Locate the cell with the specified text and output its [x, y] center coordinate. 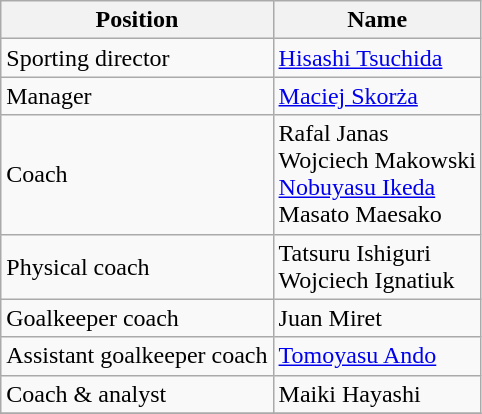
Goalkeeper coach [137, 318]
Maiki Hayashi [377, 394]
Hisashi Tsuchida [377, 58]
Rafal Janas Wojciech Makowski Nobuyasu Ikeda Masato Maesako [377, 174]
Manager [137, 96]
Sporting director [137, 58]
Coach & analyst [137, 394]
Coach [137, 174]
Name [377, 20]
Assistant goalkeeper coach [137, 356]
Position [137, 20]
Tomoyasu Ando [377, 356]
Tatsuru Ishiguri Wojciech Ignatiuk [377, 266]
Juan Miret [377, 318]
Physical coach [137, 266]
Maciej Skorża [377, 96]
